Detect which cell encompasses the target text, then output its [X, Y] center coordinate. 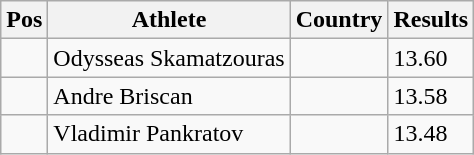
Athlete [169, 20]
13.60 [431, 58]
Odysseas Skamatzouras [169, 58]
Vladimir Pankratov [169, 134]
13.58 [431, 96]
Andre Briscan [169, 96]
13.48 [431, 134]
Country [339, 20]
Pos [24, 20]
Results [431, 20]
